Scan for the cell matching the given text and deliver its (x, y) coordinate at center. 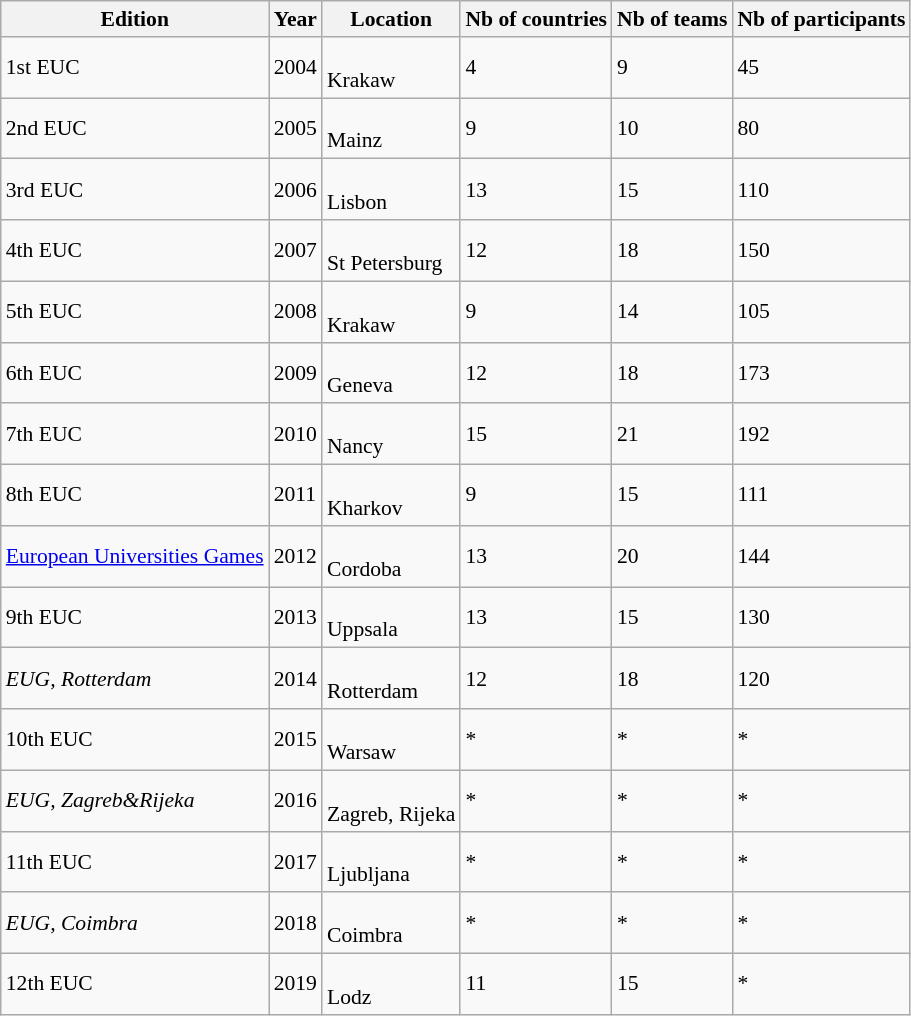
7th EUC (135, 434)
111 (821, 496)
45 (821, 68)
Lodz (391, 984)
Rotterdam (391, 678)
9th EUC (135, 618)
144 (821, 556)
130 (821, 618)
2008 (296, 312)
2015 (296, 740)
11th EUC (135, 862)
EUG, Coimbra (135, 924)
173 (821, 372)
Cordoba (391, 556)
10 (672, 128)
2007 (296, 250)
21 (672, 434)
Nb of participants (821, 19)
8th EUC (135, 496)
Zagreb, Rijeka (391, 800)
14 (672, 312)
2004 (296, 68)
2nd EUC (135, 128)
Warsaw (391, 740)
EUG, Zagreb&Rijeka (135, 800)
Location (391, 19)
192 (821, 434)
Geneva (391, 372)
2012 (296, 556)
2018 (296, 924)
2011 (296, 496)
EUG, Rotterdam (135, 678)
2006 (296, 190)
2016 (296, 800)
Year (296, 19)
11 (536, 984)
105 (821, 312)
Nb of teams (672, 19)
Mainz (391, 128)
20 (672, 556)
2009 (296, 372)
4th EUC (135, 250)
2017 (296, 862)
12th EUC (135, 984)
1st EUC (135, 68)
150 (821, 250)
6th EUC (135, 372)
2010 (296, 434)
St Petersburg (391, 250)
Kharkov (391, 496)
4 (536, 68)
80 (821, 128)
110 (821, 190)
European Universities Games (135, 556)
3rd EUC (135, 190)
5th EUC (135, 312)
2014 (296, 678)
2019 (296, 984)
Ljubljana (391, 862)
Uppsala (391, 618)
Edition (135, 19)
Nancy (391, 434)
2005 (296, 128)
10th EUC (135, 740)
2013 (296, 618)
Nb of countries (536, 19)
Coimbra (391, 924)
120 (821, 678)
Lisbon (391, 190)
